Capture the cell that displays the provided text and extract its (x, y) central coordinate. 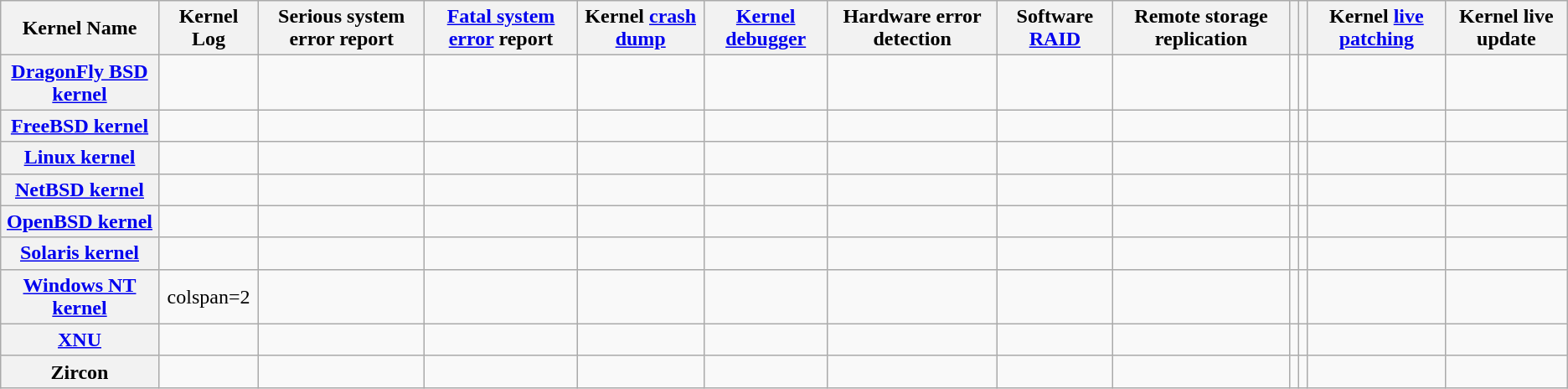
NetBSD kernel (80, 189)
Kernel Name (80, 29)
Kernel live patching (1376, 29)
Zircon (80, 371)
Kernel Log (208, 29)
Software RAID (1055, 29)
Linux kernel (80, 158)
Kernel crash dump (640, 29)
Fatal system error report (501, 29)
DragonFly BSD kernel (80, 82)
OpenBSD kernel (80, 221)
XNU (80, 340)
Kernel live update (1507, 29)
Windows NT kernel (80, 297)
Solaris kernel (80, 253)
FreeBSD kernel (80, 126)
Hardware error detection (912, 29)
Serious system error report (342, 29)
Kernel debugger (766, 29)
Remote storage replication (1201, 29)
colspan=2 (208, 297)
